Capture the cell that displays the provided text and extract its (X, Y) central coordinate. 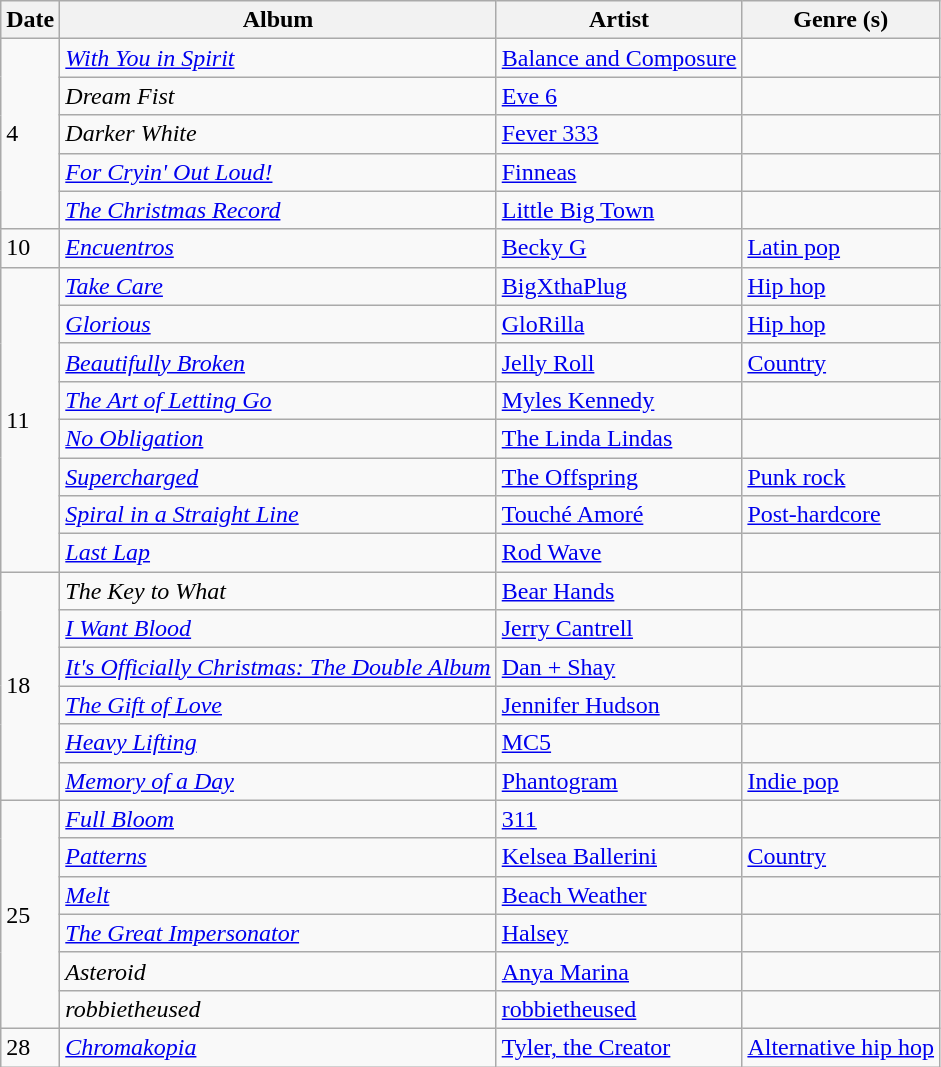
Jelly Roll (619, 362)
The Art of Letting Go (278, 400)
Alternative hip hop (841, 1047)
Touché Amoré (619, 515)
Dream Fist (278, 96)
Phantogram (619, 781)
Beach Weather (619, 895)
Artist (619, 20)
Eve 6 (619, 96)
Full Bloom (278, 819)
The Great Impersonator (278, 933)
It's Officially Christmas: The Double Album (278, 667)
MC5 (619, 743)
Little Big Town (619, 210)
Fever 333 (619, 134)
The Christmas Record (278, 210)
Beautifully Broken (278, 362)
The Linda Lindas (619, 438)
Last Lap (278, 553)
Darker White (278, 134)
Bear Hands (619, 591)
11 (30, 419)
Jennifer Hudson (619, 705)
Patterns (278, 857)
Spiral in a Straight Line (278, 515)
28 (30, 1047)
Take Care (278, 286)
Balance and Composure (619, 58)
311 (619, 819)
Date (30, 20)
Anya Marina (619, 971)
With You in Spirit (278, 58)
Dan + Shay (619, 667)
Encuentros (278, 248)
Supercharged (278, 477)
Genre (s) (841, 20)
Indie pop (841, 781)
No Obligation (278, 438)
Halsey (619, 933)
4 (30, 134)
The Gift of Love (278, 705)
Tyler, the Creator (619, 1047)
Punk rock (841, 477)
18 (30, 686)
Becky G (619, 248)
10 (30, 248)
Finneas (619, 172)
Asteroid (278, 971)
Glorious (278, 324)
For Cryin' Out Loud! (278, 172)
Post-hardcore (841, 515)
BigXthaPlug (619, 286)
Latin pop (841, 248)
Rod Wave (619, 553)
25 (30, 914)
GloRilla (619, 324)
Myles Kennedy (619, 400)
Heavy Lifting (278, 743)
Melt (278, 895)
Chromakopia (278, 1047)
Jerry Cantrell (619, 629)
Album (278, 20)
The Key to What (278, 591)
The Offspring (619, 477)
Memory of a Day (278, 781)
I Want Blood (278, 629)
Kelsea Ballerini (619, 857)
